Search for the cell housing the specified text and yield its (x, y) center coordinate. 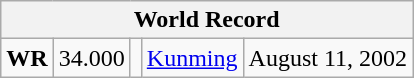
34.000 (92, 58)
WR (27, 58)
World Record (207, 20)
Kunming (192, 58)
August 11, 2002 (328, 58)
